Detect which cell encompasses the target text, then output its (x, y) center coordinate. 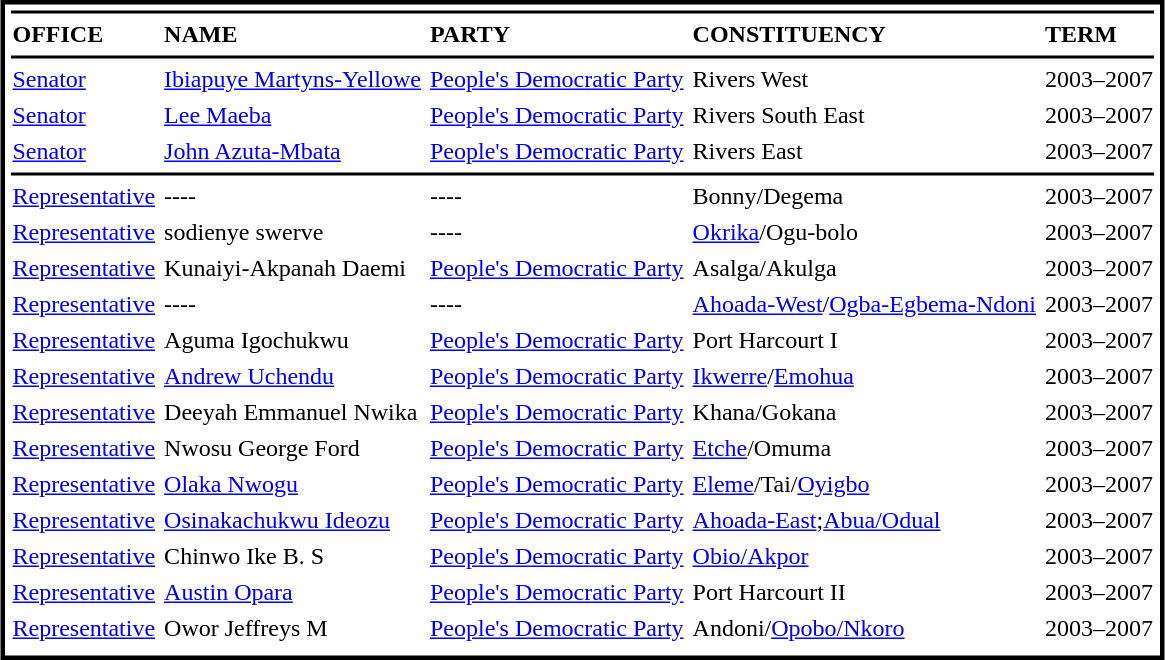
Ahoada-East;Abua/Odual (864, 521)
Eleme/Tai/Oyigbo (864, 485)
Ikwerre/Emohua (864, 377)
Obio/Akpor (864, 557)
Andrew Uchendu (293, 377)
Bonny/Degema (864, 197)
Nwosu George Ford (293, 449)
Lee Maeba (293, 115)
CONSTITUENCY (864, 35)
NAME (293, 35)
TERM (1098, 35)
Okrika/Ogu-bolo (864, 233)
Asalga/Akulga (864, 269)
Khana/Gokana (864, 413)
Ahoada-West/Ogba-Egbema-Ndoni (864, 305)
Austin Opara (293, 593)
Deeyah Emmanuel Nwika (293, 413)
Rivers West (864, 79)
Port Harcourt I (864, 341)
Rivers East (864, 151)
Etche/Omuma (864, 449)
Rivers South East (864, 115)
Olaka Nwogu (293, 485)
Aguma Igochukwu (293, 341)
Kunaiyi-Akpanah Daemi (293, 269)
OFFICE (84, 35)
PARTY (556, 35)
sodienye swerve (293, 233)
Andoni/Opobo/Nkoro (864, 629)
Owor Jeffreys M (293, 629)
Chinwo Ike B. S (293, 557)
Ibiapuye Martyns-Yellowe (293, 79)
Osinakachukwu Ideozu (293, 521)
Port Harcourt II (864, 593)
John Azuta-Mbata (293, 151)
